Identify which cell holds the provided text, then report its [X, Y] central coordinate. 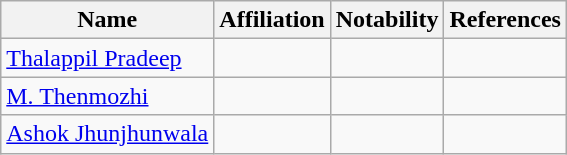
References [506, 20]
Thalappil Pradeep [108, 58]
Name [108, 20]
Affiliation [272, 20]
M. Thenmozhi [108, 96]
Notability [387, 20]
Ashok Jhunjhunwala [108, 134]
